Return [x, y] of the center of cell containing provided text 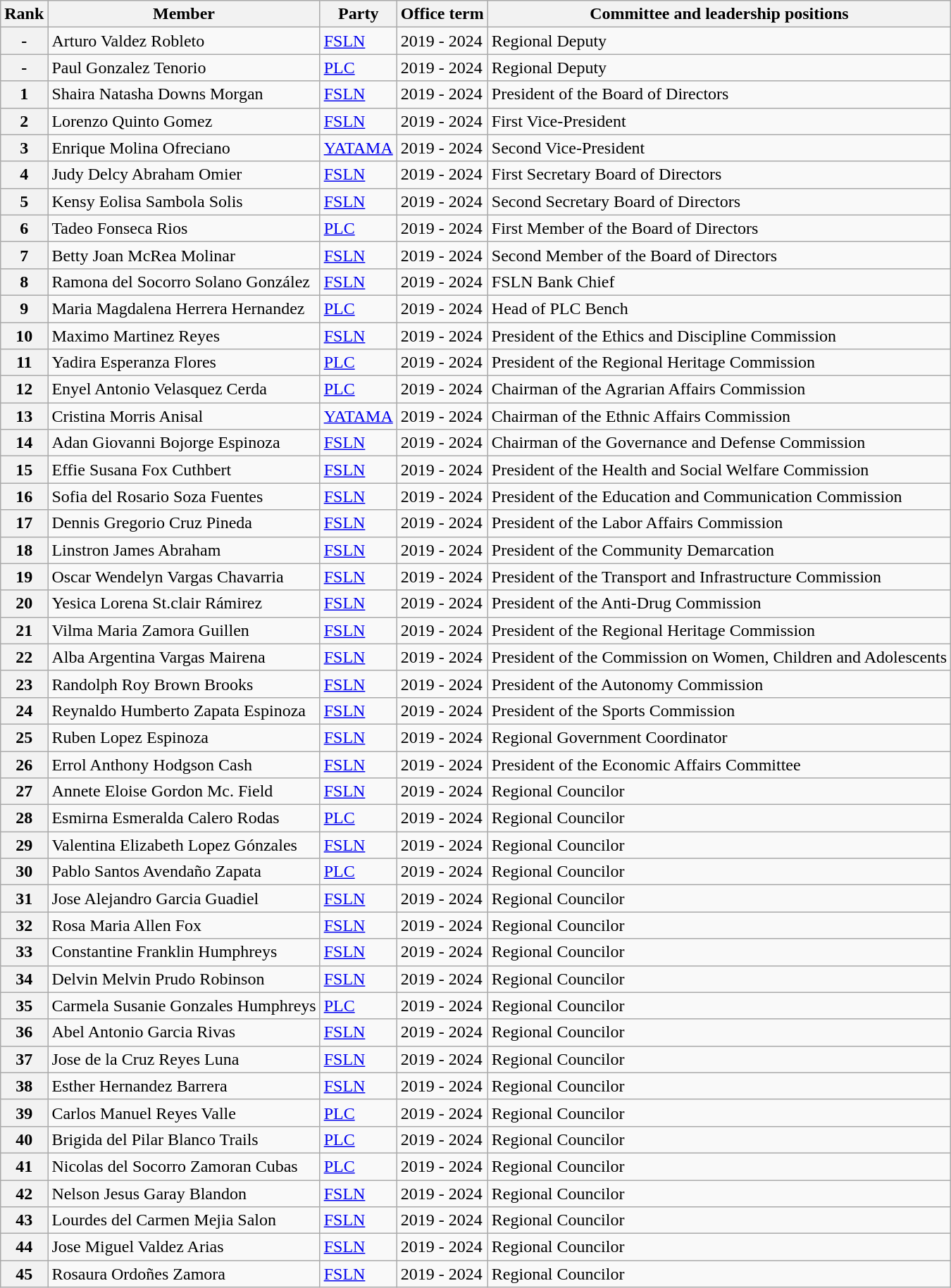
Errol Anthony Hodgson Cash [184, 764]
Pablo Santos Avendaño Zapata [184, 872]
Valentina Elizabeth Lopez Gónzales [184, 845]
Cristina Morris Anisal [184, 416]
Delvin Melvin Prudo Robinson [184, 979]
30 [24, 872]
8 [24, 282]
21 [24, 630]
43 [24, 1220]
First Member of the Board of Directors [719, 228]
14 [24, 443]
13 [24, 416]
Jose de la Cruz Reyes Luna [184, 1059]
Chairman of the Ethnic Affairs Commission [719, 416]
President of the Anti-Drug Commission [719, 604]
25 [24, 737]
Yadira Esperanza Flores [184, 363]
Shaira Natasha Downs Morgan [184, 94]
Betty Joan McRea Molinar [184, 255]
Vilma Maria Zamora Guillen [184, 630]
Oscar Wendelyn Vargas Chavarria [184, 577]
Linstron James Abraham [184, 550]
Reynaldo Humberto Zapata Espinoza [184, 711]
9 [24, 308]
35 [24, 1006]
Committee and leadership positions [719, 14]
5 [24, 201]
Adan Giovanni Bojorge Espinoza [184, 443]
39 [24, 1113]
24 [24, 711]
Paul Gonzalez Tenorio [184, 68]
26 [24, 764]
Carmela Susanie Gonzales Humphreys [184, 1006]
Arturo Valdez Robleto [184, 41]
42 [24, 1194]
Regional Government Coordinator [719, 737]
Ruben Lopez Espinoza [184, 737]
Brigida del Pilar Blanco Trails [184, 1139]
38 [24, 1086]
27 [24, 792]
32 [24, 925]
16 [24, 496]
Lourdes del Carmen Mejia Salon [184, 1220]
Office term [442, 14]
31 [24, 899]
Effie Susana Fox Cuthbert [184, 470]
Rosaura Ordoñes Zamora [184, 1274]
Second Member of the Board of Directors [719, 255]
Member [184, 14]
President of the Commission on Women, Children and Adolescents [719, 657]
7 [24, 255]
President of the Education and Communication Commission [719, 496]
Ramona del Socorro Solano González [184, 282]
Dennis Gregorio Cruz Pineda [184, 523]
President of the Sports Commission [719, 711]
15 [24, 470]
Randolph Roy Brown Brooks [184, 684]
Party [358, 14]
President of the Community Demarcation [719, 550]
Abel Antonio Garcia Rivas [184, 1032]
40 [24, 1139]
Chairman of the Agrarian Affairs Commission [719, 389]
3 [24, 148]
28 [24, 818]
First Vice-President [719, 121]
Maria Magdalena Herrera Hernandez [184, 308]
Nicolas del Socorro Zamoran Cubas [184, 1166]
Second Secretary Board of Directors [719, 201]
41 [24, 1166]
Annete Eloise Gordon Mc. Field [184, 792]
2 [24, 121]
18 [24, 550]
19 [24, 577]
34 [24, 979]
Kensy Eolisa Sambola Solis [184, 201]
FSLN Bank Chief [719, 282]
45 [24, 1274]
Lorenzo Quinto Gomez [184, 121]
President of the Autonomy Commission [719, 684]
Jose Miguel Valdez Arias [184, 1247]
20 [24, 604]
6 [24, 228]
33 [24, 952]
Rosa Maria Allen Fox [184, 925]
Second Vice-President [719, 148]
Alba Argentina Vargas Mairena [184, 657]
17 [24, 523]
10 [24, 336]
Esmirna Esmeralda Calero Rodas [184, 818]
Judy Delcy Abraham Omier [184, 175]
Yesica Lorena St.clair Rámirez [184, 604]
22 [24, 657]
President of the Transport and Infrastructure Commission [719, 577]
12 [24, 389]
Carlos Manuel Reyes Valle [184, 1113]
Enrique Molina Ofreciano [184, 148]
36 [24, 1032]
Tadeo Fonseca Rios [184, 228]
Rank [24, 14]
Chairman of the Governance and Defense Commission [719, 443]
11 [24, 363]
President of the Economic Affairs Committee [719, 764]
Head of PLC Bench [719, 308]
23 [24, 684]
Constantine Franklin Humphreys [184, 952]
President of the Ethics and Discipline Commission [719, 336]
Jose Alejandro Garcia Guadiel [184, 899]
Maximo Martinez Reyes [184, 336]
44 [24, 1247]
4 [24, 175]
Nelson Jesus Garay Blandon [184, 1194]
President of the Labor Affairs Commission [719, 523]
29 [24, 845]
First Secretary Board of Directors [719, 175]
Esther Hernandez Barrera [184, 1086]
37 [24, 1059]
Enyel Antonio Velasquez Cerda [184, 389]
President of the Health and Social Welfare Commission [719, 470]
Sofia del Rosario Soza Fuentes [184, 496]
1 [24, 94]
President of the Board of Directors [719, 94]
